For the text-containing cell, return its midpoint in (x, y) coordinate format. 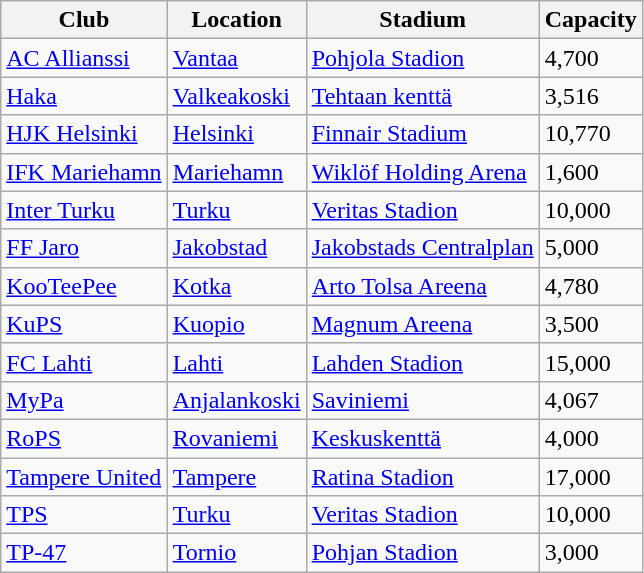
Kotka (236, 286)
Finnair Stadium (422, 134)
Valkeakoski (236, 96)
Wiklöf Holding Arena (422, 172)
TPS (84, 515)
Keskuskenttä (422, 438)
Arto Tolsa Areena (422, 286)
Jakobstads Centralplan (422, 248)
Inter Turku (84, 210)
5,000 (590, 248)
Helsinki (236, 134)
Pohjan Stadion (422, 553)
Capacity (590, 20)
Lahti (236, 362)
Location (236, 20)
4,780 (590, 286)
FF Jaro (84, 248)
Stadium (422, 20)
KooTeePee (84, 286)
10,770 (590, 134)
Vantaa (236, 58)
FC Lahti (84, 362)
Tehtaan kenttä (422, 96)
MyPa (84, 400)
Tampere (236, 477)
TP-47 (84, 553)
Ratina Stadion (422, 477)
RoPS (84, 438)
3,516 (590, 96)
KuPS (84, 324)
Club (84, 20)
Pohjola Stadion (422, 58)
4,000 (590, 438)
1,600 (590, 172)
Tornio (236, 553)
Mariehamn (236, 172)
17,000 (590, 477)
AC Allianssi (84, 58)
Magnum Areena (422, 324)
Anjalankoski (236, 400)
4,700 (590, 58)
HJK Helsinki (84, 134)
4,067 (590, 400)
Rovaniemi (236, 438)
15,000 (590, 362)
IFK Mariehamn (84, 172)
Haka (84, 96)
3,500 (590, 324)
Lahden Stadion (422, 362)
3,000 (590, 553)
Tampere United (84, 477)
Kuopio (236, 324)
Jakobstad (236, 248)
Saviniemi (422, 400)
